Scan for the cell matching the given text and deliver its (X, Y) coordinate at center. 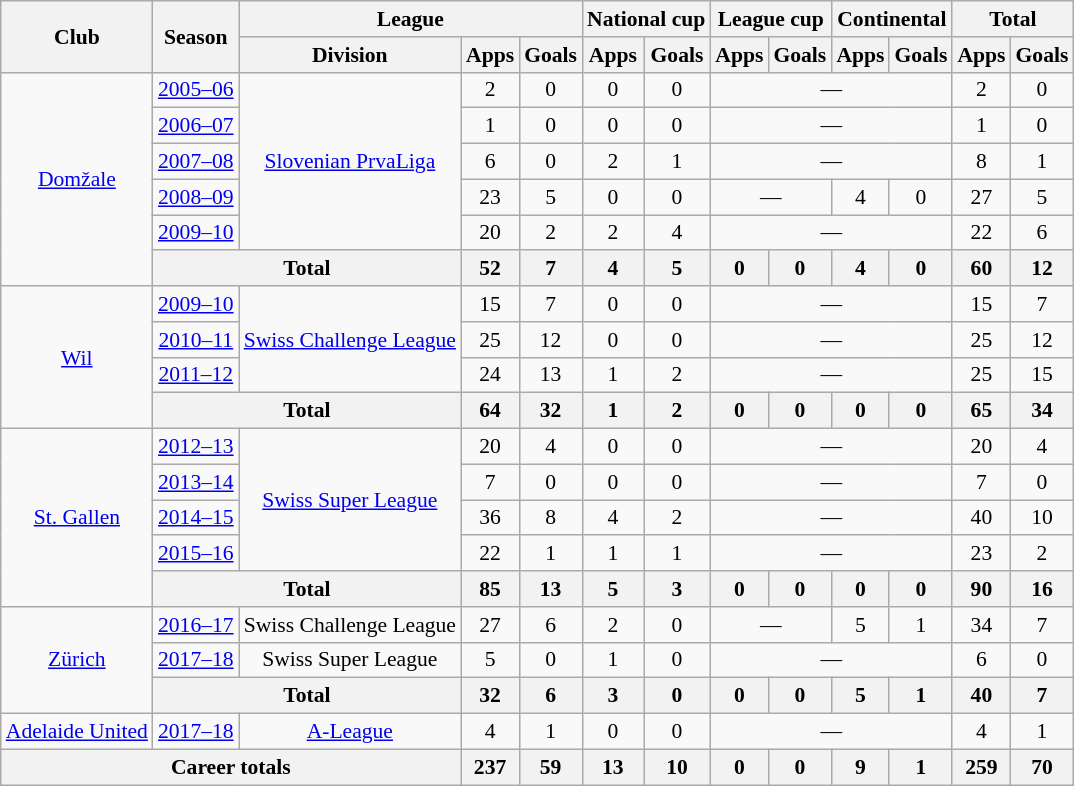
90 (981, 589)
2007–08 (196, 162)
237 (490, 767)
2011–12 (196, 375)
36 (490, 518)
Slovenian PrvaLiga (350, 161)
Season (196, 36)
259 (981, 767)
2005–06 (196, 90)
Club (77, 36)
A-League (350, 732)
2006–07 (196, 126)
2013–14 (196, 482)
59 (550, 767)
2016–17 (196, 625)
Continental (892, 19)
League cup (770, 19)
16 (1042, 589)
Domžale (77, 179)
Wil (77, 357)
85 (490, 589)
Career totals (231, 767)
2010–11 (196, 340)
League (410, 19)
Division (350, 55)
Adelaide United (77, 732)
Zürich (77, 660)
52 (490, 269)
St. Gallen (77, 518)
60 (981, 269)
2012–13 (196, 447)
65 (981, 411)
64 (490, 411)
2015–16 (196, 554)
24 (490, 375)
National cup (646, 19)
2008–09 (196, 197)
70 (1042, 767)
9 (860, 767)
2014–15 (196, 518)
